Identify which cell holds the provided text, then report its [X, Y] central coordinate. 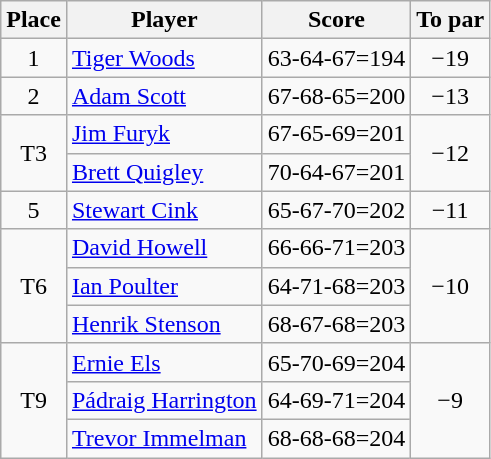
Place [34, 20]
−13 [450, 96]
64-69-71=204 [336, 400]
Jim Furyk [164, 134]
To par [450, 20]
T6 [34, 286]
Adam Scott [164, 96]
Stewart Cink [164, 210]
−19 [450, 58]
68-67-68=203 [336, 324]
T3 [34, 153]
David Howell [164, 248]
63-64-67=194 [336, 58]
67-65-69=201 [336, 134]
68-68-68=204 [336, 438]
Pádraig Harrington [164, 400]
2 [34, 96]
Score [336, 20]
65-67-70=202 [336, 210]
Henrik Stenson [164, 324]
66-66-71=203 [336, 248]
Ian Poulter [164, 286]
Brett Quigley [164, 172]
Player [164, 20]
64-71-68=203 [336, 286]
70-64-67=201 [336, 172]
T9 [34, 400]
−9 [450, 400]
−11 [450, 210]
Tiger Woods [164, 58]
67-68-65=200 [336, 96]
65-70-69=204 [336, 362]
Ernie Els [164, 362]
1 [34, 58]
5 [34, 210]
Trevor Immelman [164, 438]
−10 [450, 286]
−12 [450, 153]
